Locate the cell with the specified text and output its (X, Y) center coordinate. 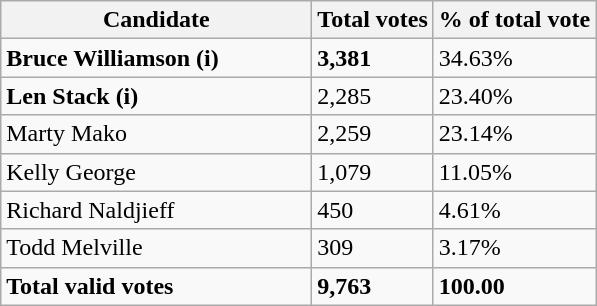
2,259 (373, 134)
Bruce Williamson (i) (156, 58)
309 (373, 248)
Marty Mako (156, 134)
Todd Melville (156, 248)
3.17% (514, 248)
4.61% (514, 210)
Candidate (156, 20)
23.14% (514, 134)
Len Stack (i) (156, 96)
34.63% (514, 58)
Total valid votes (156, 286)
9,763 (373, 286)
% of total vote (514, 20)
Total votes (373, 20)
1,079 (373, 172)
23.40% (514, 96)
Kelly George (156, 172)
Richard Naldjieff (156, 210)
450 (373, 210)
3,381 (373, 58)
2,285 (373, 96)
11.05% (514, 172)
100.00 (514, 286)
